Determine the (x, y) coordinate at the center of the cell enclosing the given text.  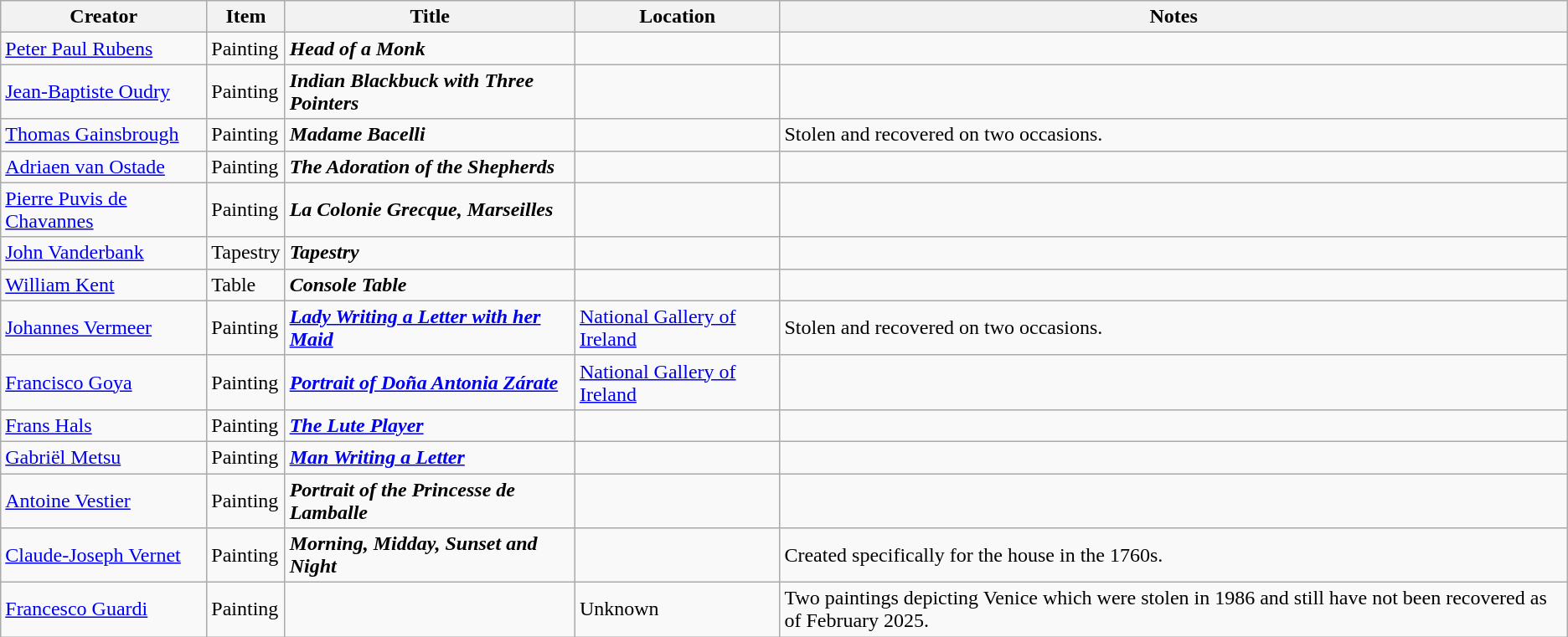
Adriaen van Ostade (104, 167)
Two paintings depicting Venice which were stolen in 1986 and still have not been recovered as of February 2025. (1173, 609)
Indian Blackbuck with Three Pointers (430, 92)
Francisco Goya (104, 382)
Title (430, 17)
Portrait of Doña Antonia Zárate (430, 382)
Claude-Joseph Vernet (104, 556)
Gabriël Metsu (104, 457)
The Lute Player (430, 425)
Jean-Baptiste Oudry (104, 92)
Lady Writing a Letter with her Maid (430, 328)
John Vanderbank (104, 253)
Created specifically for the house in the 1760s. (1173, 556)
Item (246, 17)
Thomas Gainsbrough (104, 135)
Location (677, 17)
Peter Paul Rubens (104, 49)
Madame Bacelli (430, 135)
Table (246, 285)
William Kent (104, 285)
Portrait of the Princesse de Lamballe (430, 501)
Notes (1173, 17)
The Adoration of the Shepherds (430, 167)
Man Writing a Letter (430, 457)
Johannes Vermeer (104, 328)
Console Table (430, 285)
Head of a Monk (430, 49)
La Colonie Grecque, Marseilles (430, 209)
Unknown (677, 609)
Creator (104, 17)
Antoine Vestier (104, 501)
Francesco Guardi (104, 609)
Pierre Puvis de Chavannes (104, 209)
Morning, Midday, Sunset and Night (430, 556)
Frans Hals (104, 425)
